Return the (X, Y) coordinate for the center point of the cell that contains the specified text.  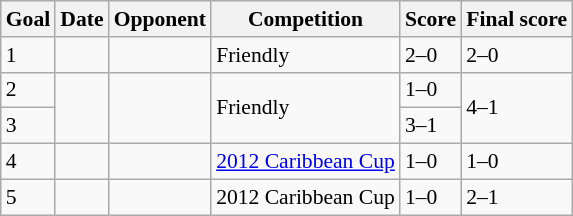
Opponent (160, 19)
1 (28, 55)
Score (430, 19)
Date (82, 19)
Final score (516, 19)
3 (28, 126)
3–1 (430, 126)
Goal (28, 19)
4–1 (516, 108)
5 (28, 197)
4 (28, 162)
Competition (306, 19)
2–1 (516, 197)
2 (28, 90)
